Provide the [X, Y] coordinate of the cell's center where the given text is located.  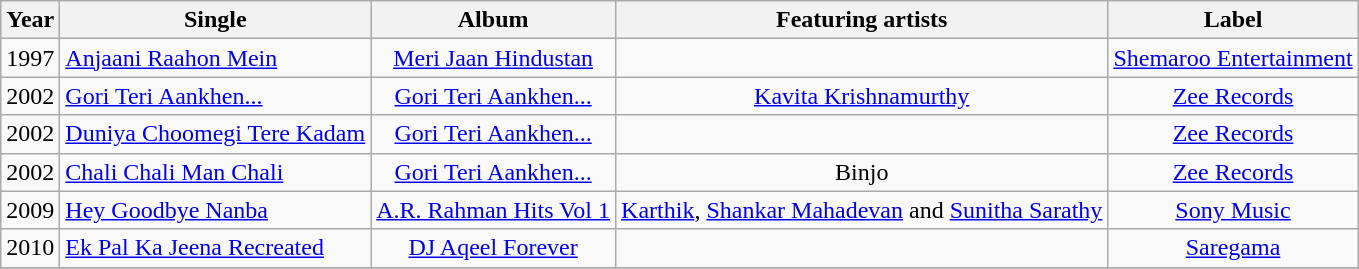
Ek Pal Ka Jeena Recreated [216, 248]
DJ Aqeel Forever [494, 248]
Chali Chali Man Chali [216, 172]
Binjo [862, 172]
Year [30, 20]
Meri Jaan Hindustan [494, 58]
Hey Goodbye Nanba [216, 210]
Single [216, 20]
2010 [30, 248]
Album [494, 20]
Shemaroo Entertainment [1233, 58]
Kavita Krishnamurthy [862, 96]
Duniya Choomegi Tere Kadam [216, 134]
2009 [30, 210]
Saregama [1233, 248]
A.R. Rahman Hits Vol 1 [494, 210]
1997 [30, 58]
Karthik, Shankar Mahadevan and Sunitha Sarathy [862, 210]
Featuring artists [862, 20]
Sony Music [1233, 210]
Label [1233, 20]
Anjaani Raahon Mein [216, 58]
